Return the [x, y] coordinate for the center point of the cell that contains the specified text.  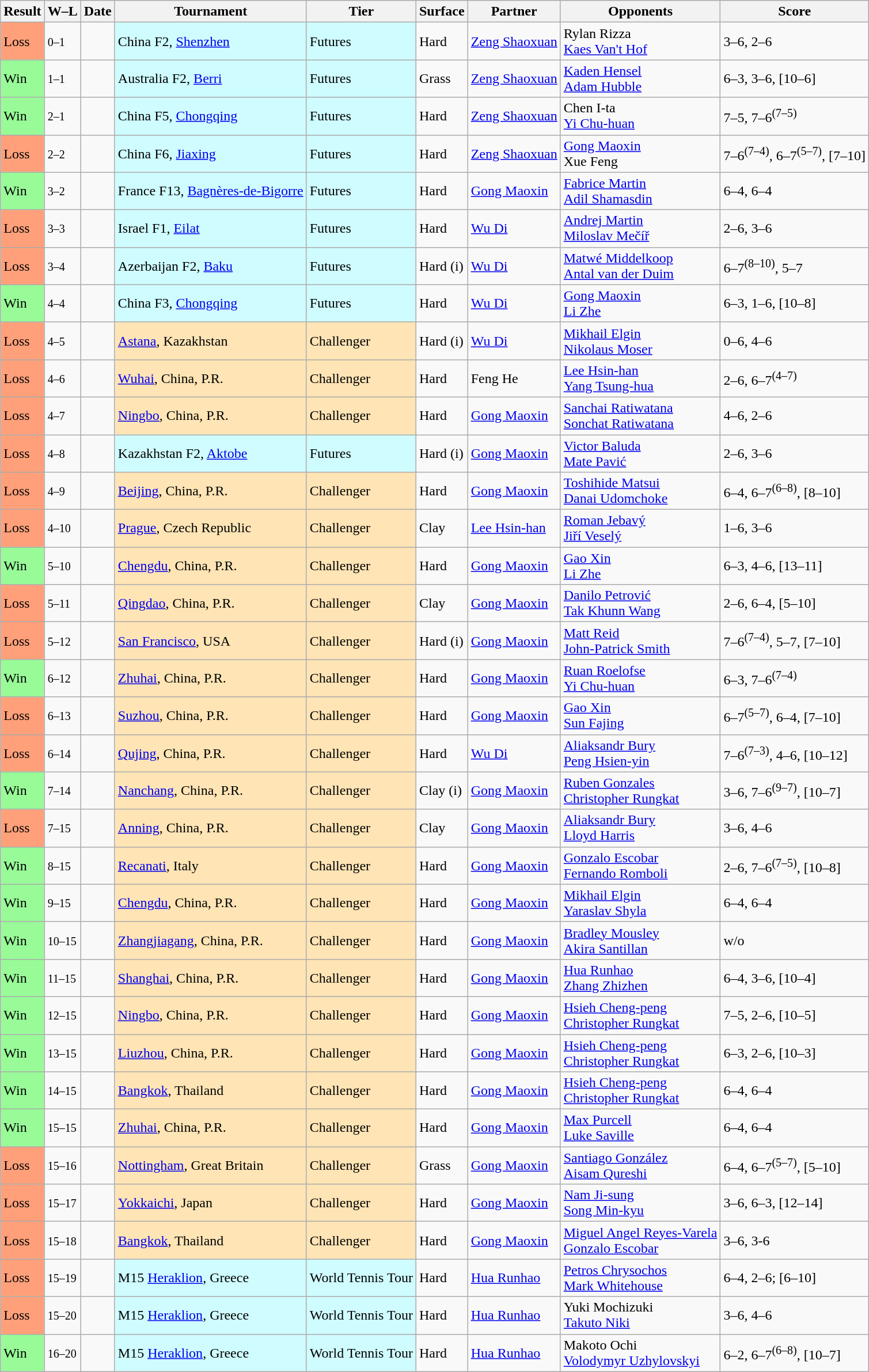
Victor Baluda Mate Pavić [640, 453]
Matt Reid John-Patrick Smith [640, 640]
Hua Runhao Zhang Zhizhen [640, 978]
0–6, 4–6 [795, 341]
Azerbaijan F2, Baku [211, 266]
Surface [442, 12]
0–1 [62, 41]
Astana, Kazakhstan [211, 341]
Nanchang, China, P.R. [211, 790]
France F13, Bagnères-de-Bigorre [211, 191]
6–14 [62, 753]
Roman Jebavý Jiří Veselý [640, 529]
Aliaksandr Bury Peng Hsien-yin [640, 753]
Qujing, China, P.R. [211, 753]
Tier [361, 12]
7–5, 7–6(7–5) [795, 116]
2–2 [62, 153]
Gong Maoxin Li Zhe [640, 303]
Danilo Petrović Tak Khunn Wang [640, 604]
Nottingham, Great Britain [211, 1166]
Beijing, China, P.R. [211, 491]
Rylan Rizza Kaes Van't Hof [640, 41]
Toshihide Matsui Danai Udomchoke [640, 491]
6–13 [62, 715]
San Francisco, USA [211, 640]
10–15 [62, 940]
6–4, 3–6, [10–4] [795, 978]
Kaden Hensel Adam Hubble [640, 78]
w/o [795, 940]
Date [98, 12]
2–1 [62, 116]
Mikhail Elgin Nikolaus Moser [640, 341]
4–4 [62, 303]
3–6, 7–6(9–7), [10–7] [795, 790]
Liuzhou, China, P.R. [211, 1053]
6–4, 6–7(5–7), [5–10] [795, 1166]
2–6, 6–7(4–7) [795, 378]
7–14 [62, 790]
6–3, 7–6(7–4) [795, 679]
15–18 [62, 1241]
China F5, Chongqing [211, 116]
4–10 [62, 529]
China F3, Chongqing [211, 303]
4–9 [62, 491]
14–15 [62, 1091]
Wuhai, China, P.R. [211, 378]
3–2 [62, 191]
Mikhail Elgin Yaraslav Shyla [640, 903]
Ruan Roelofse Yi Chu-huan [640, 679]
Tournament [211, 12]
Andrej Martin Miloslav Mečíř [640, 228]
Zhangjiagang, China, P.R. [211, 940]
5–11 [62, 604]
4–6 [62, 378]
Feng He [514, 378]
2–6, 7–6(7–5), [10–8] [795, 865]
Matwé Middelkoop Antal van der Duim [640, 266]
6–12 [62, 679]
6–3, 2–6, [10–3] [795, 1053]
Gao Xin Sun Fajing [640, 715]
3–4 [62, 266]
Fabrice Martin Adil Shamasdin [640, 191]
6–7(5–7), 6–4, [7–10] [795, 715]
Score [795, 12]
4–8 [62, 453]
5–10 [62, 566]
2–6, 6–4, [5–10] [795, 604]
Israel F1, Eilat [211, 228]
Prague, Czech Republic [211, 529]
4–5 [62, 341]
11–15 [62, 978]
6–7(8–10), 5–7 [795, 266]
8–15 [62, 865]
1–6, 3–6 [795, 529]
Aliaksandr Bury Lloyd Harris [640, 828]
6–4, 6–7(6–8), [8–10] [795, 491]
Result [22, 12]
Max Purcell Luke Saville [640, 1128]
China F2, Shenzhen [211, 41]
6–3, 4–6, [13–11] [795, 566]
Gong Maoxin Xue Feng [640, 153]
6–4, 2–6; [6–10] [795, 1278]
Anning, China, P.R. [211, 828]
5–12 [62, 640]
9–15 [62, 903]
7–6(7–4), 5–7, [7–10] [795, 640]
15–19 [62, 1278]
Petros Chrysochos Mark Whitehouse [640, 1278]
15–17 [62, 1203]
7–6(7–3), 4–6, [10–12] [795, 753]
7–15 [62, 828]
Shanghai, China, P.R. [211, 978]
7–5, 2–6, [10–5] [795, 1015]
4–7 [62, 416]
Qingdao, China, P.R. [211, 604]
Makoto Ochi Volodymyr Uzhylovskyi [640, 1352]
Kazakhstan F2, Aktobe [211, 453]
Yokkaichi, Japan [211, 1203]
6–2, 6–7(6–8), [10–7] [795, 1352]
Ruben Gonzales Christopher Rungkat [640, 790]
15–16 [62, 1166]
6–3, 3–6, [10–6] [795, 78]
15–20 [62, 1316]
Lee Hsin-han [514, 529]
12–15 [62, 1015]
Opponents [640, 12]
6–3, 1–6, [10–8] [795, 303]
3–3 [62, 228]
Santiago González Aisam Qureshi [640, 1166]
4–6, 2–6 [795, 416]
3–6, 3-6 [795, 1241]
Gao Xin Li Zhe [640, 566]
Nam Ji-sung Song Min-kyu [640, 1203]
1–1 [62, 78]
Bradley Mousley Akira Santillan [640, 940]
China F6, Jiaxing [211, 153]
13–15 [62, 1053]
Chen I-ta Yi Chu-huan [640, 116]
16–20 [62, 1352]
7–6(7–4), 6–7(5–7), [7–10] [795, 153]
Gonzalo Escobar Fernando Romboli [640, 865]
Yuki Mochizuki Takuto Niki [640, 1316]
Recanati, Italy [211, 865]
3–6, 6–3, [12–14] [795, 1203]
Lee Hsin-han Yang Tsung-hua [640, 378]
15–15 [62, 1128]
3–6, 2–6 [795, 41]
Sanchai Ratiwatana Sonchat Ratiwatana [640, 416]
Australia F2, Berri [211, 78]
Miguel Angel Reyes-Varela Gonzalo Escobar [640, 1241]
Suzhou, China, P.R. [211, 715]
Clay (i) [442, 790]
Partner [514, 12]
W–L [62, 12]
